Detect which cell encompasses the target text, then output its [x, y] center coordinate. 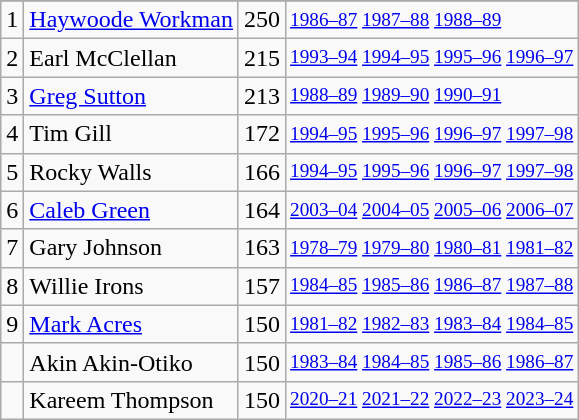
164 [262, 210]
213 [262, 96]
1981–82 1982–83 1983–84 1984–85 [432, 324]
172 [262, 134]
Gary Johnson [132, 248]
1986–87 1987–88 1988–89 [432, 20]
7 [12, 248]
166 [262, 172]
3 [12, 96]
1978–79 1979–80 1980–81 1981–82 [432, 248]
1984–85 1985–86 1986–87 1987–88 [432, 286]
2020–21 2021–22 2022–23 2023–24 [432, 400]
5 [12, 172]
8 [12, 286]
1988–89 1989–90 1990–91 [432, 96]
Greg Sutton [132, 96]
Tim Gill [132, 134]
Akin Akin-Otiko [132, 362]
9 [12, 324]
2 [12, 58]
Earl McClellan [132, 58]
163 [262, 248]
Haywoode Workman [132, 20]
4 [12, 134]
157 [262, 286]
Willie Irons [132, 286]
215 [262, 58]
1993–94 1994–95 1995–96 1996–97 [432, 58]
6 [12, 210]
1983–84 1984–85 1985–86 1986–87 [432, 362]
250 [262, 20]
2003–04 2004–05 2005–06 2006–07 [432, 210]
1 [12, 20]
Mark Acres [132, 324]
Kareem Thompson [132, 400]
Rocky Walls [132, 172]
Caleb Green [132, 210]
